Output the (X, Y) coordinate of the center of the cell containing the given text.  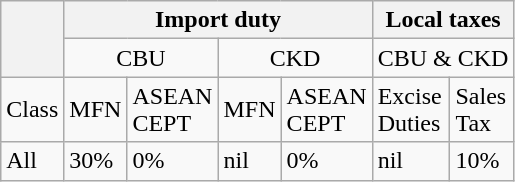
Import duty (218, 20)
Excise Duties (411, 110)
CBU & CKD (443, 58)
Sales Tax (482, 110)
Class (32, 110)
All (32, 161)
30% (96, 161)
CBU (141, 58)
CKD (295, 58)
10% (482, 161)
Local taxes (443, 20)
